Return (X, Y) of the center of cell containing provided text 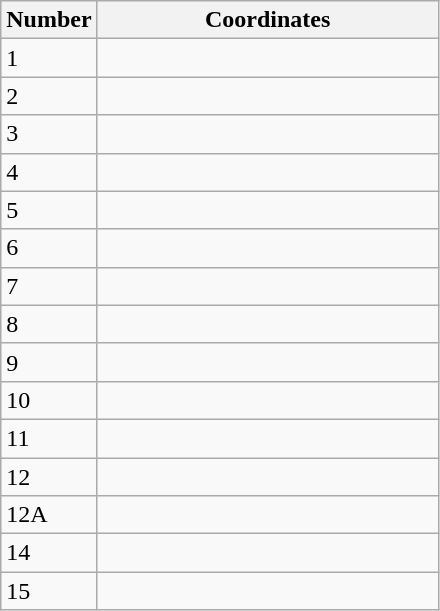
11 (49, 438)
Number (49, 20)
Coordinates (268, 20)
8 (49, 324)
3 (49, 134)
12 (49, 477)
10 (49, 400)
2 (49, 96)
4 (49, 172)
1 (49, 58)
7 (49, 286)
12A (49, 515)
9 (49, 362)
14 (49, 553)
5 (49, 210)
6 (49, 248)
15 (49, 591)
